Detect which cell encompasses the target text, then output its (X, Y) center coordinate. 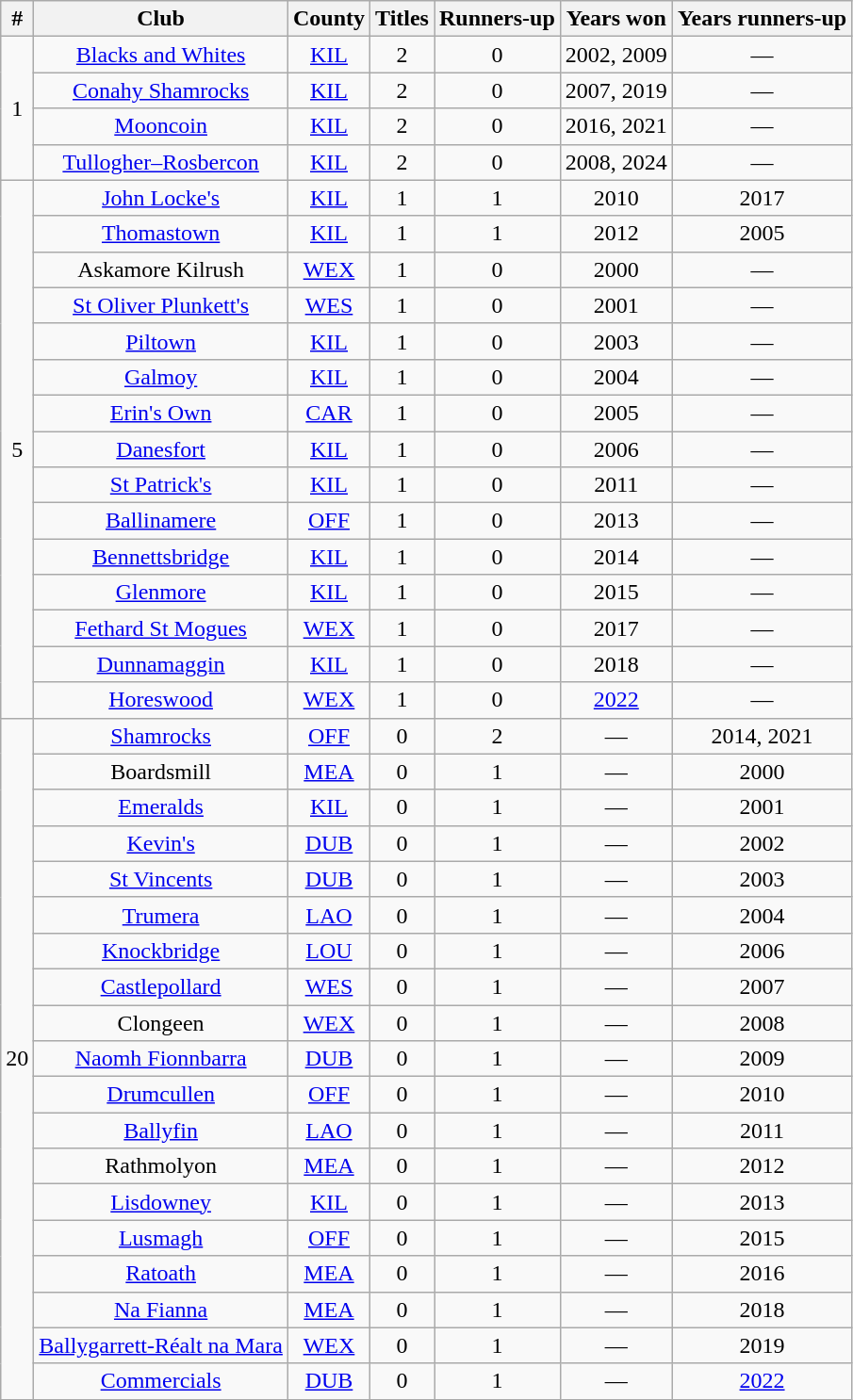
Emeralds (161, 807)
Blacks and Whites (161, 55)
Dunnamaggin (161, 664)
2002, 2009 (616, 55)
Conahy Shamrocks (161, 90)
Years won (616, 19)
Castlepollard (161, 986)
St Oliver Plunkett's (161, 305)
Thomastown (161, 234)
2002 (762, 843)
Askamore Kilrush (161, 269)
Lisdowney (161, 1202)
Titles (402, 19)
Mooncoin (161, 126)
Bennettsbridge (161, 557)
Ballygarrett-Réalt na Mara (161, 1345)
2016 (762, 1274)
Drumcullen (161, 1095)
Danesfort (161, 449)
Trumera (161, 915)
Na Fianna (161, 1310)
St Vincents (161, 879)
Kevin's (161, 843)
Years runners-up (762, 19)
2007, 2019 (616, 90)
CAR (328, 413)
2014, 2021 (762, 736)
Galmoy (161, 377)
Tullogher–Rosbercon (161, 162)
Rathmolyon (161, 1166)
Erin's Own (161, 413)
# (17, 19)
County (328, 19)
2008, 2024 (616, 162)
2014 (616, 557)
Clongeen (161, 1022)
Runners-up (497, 19)
Ballinamere (161, 521)
2016, 2021 (616, 126)
2009 (762, 1059)
Knockbridge (161, 951)
Lusmagh (161, 1238)
2007 (762, 986)
5 (17, 448)
2008 (762, 1022)
John Locke's (161, 198)
Fethard St Mogues (161, 628)
Piltown (161, 341)
St Patrick's (161, 485)
Horeswood (161, 700)
Glenmore (161, 593)
LOU (328, 951)
2019 (762, 1345)
Shamrocks (161, 736)
Club (161, 19)
Commercials (161, 1381)
Ratoath (161, 1274)
20 (17, 1059)
Boardsmill (161, 772)
Ballyfin (161, 1131)
Naomh Fionnbarra (161, 1059)
